Find where the given text appears and provide that cell's center as (X, Y) coordinate. 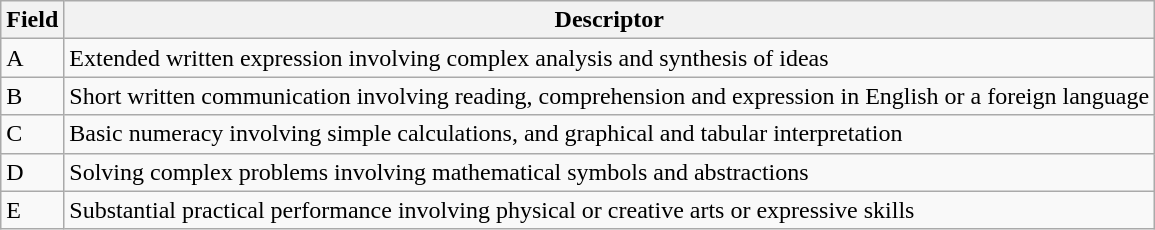
Solving complex problems involving mathematical symbols and abstractions (610, 172)
D (32, 172)
Substantial practical performance involving physical or creative arts or expressive skills (610, 210)
C (32, 134)
Basic numeracy involving simple calculations, and graphical and tabular interpretation (610, 134)
Field (32, 20)
Extended written expression involving complex analysis and synthesis of ideas (610, 58)
Descriptor (610, 20)
E (32, 210)
B (32, 96)
A (32, 58)
Short written communication involving reading, comprehension and expression in English or a foreign language (610, 96)
